Search for the cell housing the specified text and yield its (X, Y) center coordinate. 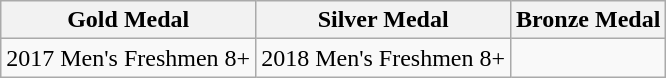
Gold Medal (128, 20)
Silver Medal (384, 20)
2018 Men's Freshmen 8+ (384, 58)
2017 Men's Freshmen 8+ (128, 58)
Bronze Medal (588, 20)
